Locate the cell with the specified text and output its (x, y) center coordinate. 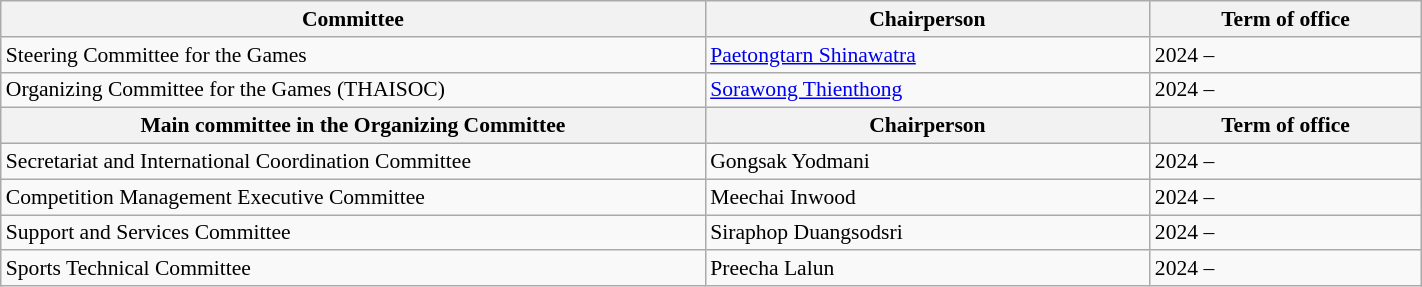
Steering Committee for the Games (353, 55)
Committee (353, 19)
Meechai Inwood (928, 197)
Support and Services Committee (353, 233)
Paetongtarn Shinawatra (928, 55)
Competition Management Executive Committee (353, 197)
Organizing Committee for the Games (THAISOC) (353, 90)
Gongsak Yodmani (928, 162)
Main committee in the Organizing Committee (353, 126)
Preecha Lalun (928, 269)
Sports Technical Committee (353, 269)
Secretariat and International Coordination Committee (353, 162)
Sorawong Thienthong (928, 90)
Siraphop Duangsodsri (928, 233)
